Find where the given text appears and provide that cell's center as [x, y] coordinate. 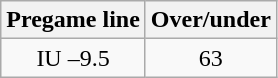
63 [210, 58]
Pregame line [74, 20]
IU –9.5 [74, 58]
Over/under [210, 20]
